Return (x, y) of the center of cell containing provided text 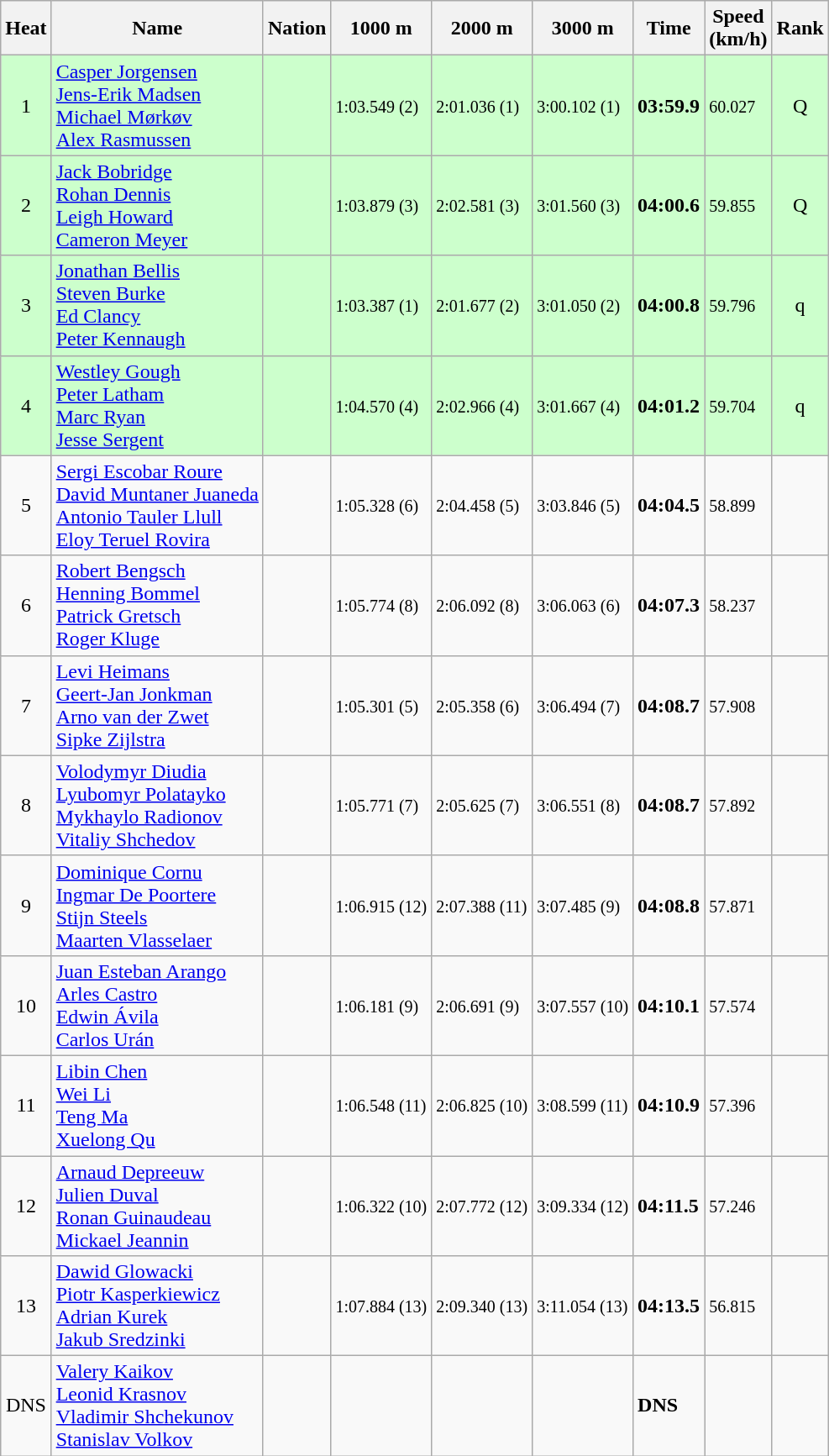
1:03.879 (3) (381, 205)
2:01.677 (2) (482, 306)
3:00.102 (1) (583, 106)
59.796 (738, 306)
58.237 (738, 605)
Juan Esteban ArangoArles CastroEdwin ÁvilaCarlos Urán (157, 1005)
Robert BengschHenning BommelPatrick GretschRoger Kluge (157, 605)
2 (26, 205)
1:05.328 (6) (381, 506)
9 (26, 906)
Rank (800, 29)
1000 m (381, 29)
2:09.340 (13) (482, 1306)
04:10.9 (669, 1106)
Levi HeimansGeert-Jan JonkmanArno van der ZwetSipke Zijlstra (157, 706)
12 (26, 1206)
Jonathan BellisSteven BurkeEd ClancyPeter Kennaugh (157, 306)
1 (26, 106)
Time (669, 29)
57.574 (738, 1005)
Arnaud DepreeuwJulien DuvalRonan GuinaudeauMickael Jeannin (157, 1206)
2:04.458 (5) (482, 506)
1:05.774 (8) (381, 605)
57.396 (738, 1106)
Sergi Escobar RoureDavid Muntaner JuanedaAntonio Tauler LlullEloy Teruel Rovira (157, 506)
59.855 (738, 205)
Casper JorgensenJens-Erik MadsenMichael MørkøvAlex Rasmussen (157, 106)
1:06.915 (12) (381, 906)
2:02.966 (4) (482, 405)
56.815 (738, 1306)
57.892 (738, 805)
Jack BobridgeRohan DennisLeigh HowardCameron Meyer (157, 205)
1:07.884 (13) (381, 1306)
13 (26, 1306)
3:07.557 (10) (583, 1005)
Name (157, 29)
1:04.570 (4) (381, 405)
3:06.551 (8) (583, 805)
1:03.387 (1) (381, 306)
3:03.846 (5) (583, 506)
3:06.494 (7) (583, 706)
03:59.9 (669, 106)
6 (26, 605)
2:05.358 (6) (482, 706)
04:04.5 (669, 506)
2:01.036 (1) (482, 106)
Dominique CornuIngmar De PoortereStijn SteelsMaarten Vlasselaer (157, 906)
04:13.5 (669, 1306)
3:01.667 (4) (583, 405)
59.704 (738, 405)
04:01.2 (669, 405)
1:06.322 (10) (381, 1206)
2:02.581 (3) (482, 205)
5 (26, 506)
Westley GoughPeter LathamMarc RyanJesse Sergent (157, 405)
3:07.485 (9) (583, 906)
3 (26, 306)
2:07.388 (11) (482, 906)
04:00.6 (669, 205)
1:03.549 (2) (381, 106)
2:06.825 (10) (482, 1106)
3:06.063 (6) (583, 605)
8 (26, 805)
2:06.691 (9) (482, 1005)
10 (26, 1005)
Volodymyr DiudiaLyubomyr PolataykoMykhaylo RadionovVitaliy Shchedov (157, 805)
7 (26, 706)
Nation (296, 29)
1:06.181 (9) (381, 1005)
2:07.772 (12) (482, 1206)
04:00.8 (669, 306)
2:06.092 (8) (482, 605)
Dawid GlowackiPiotr KasperkiewiczAdrian KurekJakub Sredzinki (157, 1306)
2000 m (482, 29)
1:05.301 (5) (381, 706)
Speed(km/h) (738, 29)
Valery KaikovLeonid KrasnovVladimir ShchekunovStanislav Volkov (157, 1406)
04:07.3 (669, 605)
57.246 (738, 1206)
04:10.1 (669, 1005)
04:11.5 (669, 1206)
57.871 (738, 906)
Heat (26, 29)
1:05.771 (7) (381, 805)
57.908 (738, 706)
3000 m (583, 29)
Libin ChenWei LiTeng MaXuelong Qu (157, 1106)
58.899 (738, 506)
3:09.334 (12) (583, 1206)
60.027 (738, 106)
1:06.548 (11) (381, 1106)
4 (26, 405)
3:01.560 (3) (583, 205)
2:05.625 (7) (482, 805)
3:08.599 (11) (583, 1106)
3:11.054 (13) (583, 1306)
3:01.050 (2) (583, 306)
11 (26, 1106)
04:08.8 (669, 906)
